Determine the [x, y] coordinate at the center of the cell enclosing the given text.  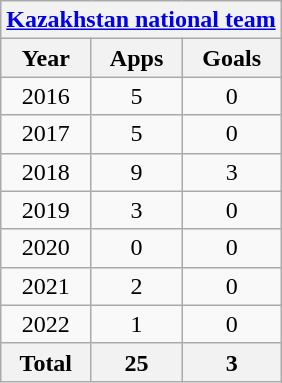
2018 [46, 172]
2022 [46, 324]
2019 [46, 210]
1 [136, 324]
Goals [232, 58]
Kazakhstan national team [141, 20]
Year [46, 58]
9 [136, 172]
Total [46, 362]
2017 [46, 134]
2020 [46, 248]
25 [136, 362]
Apps [136, 58]
2021 [46, 286]
2016 [46, 96]
2 [136, 286]
